For the text-containing cell, return its midpoint in (X, Y) coordinate format. 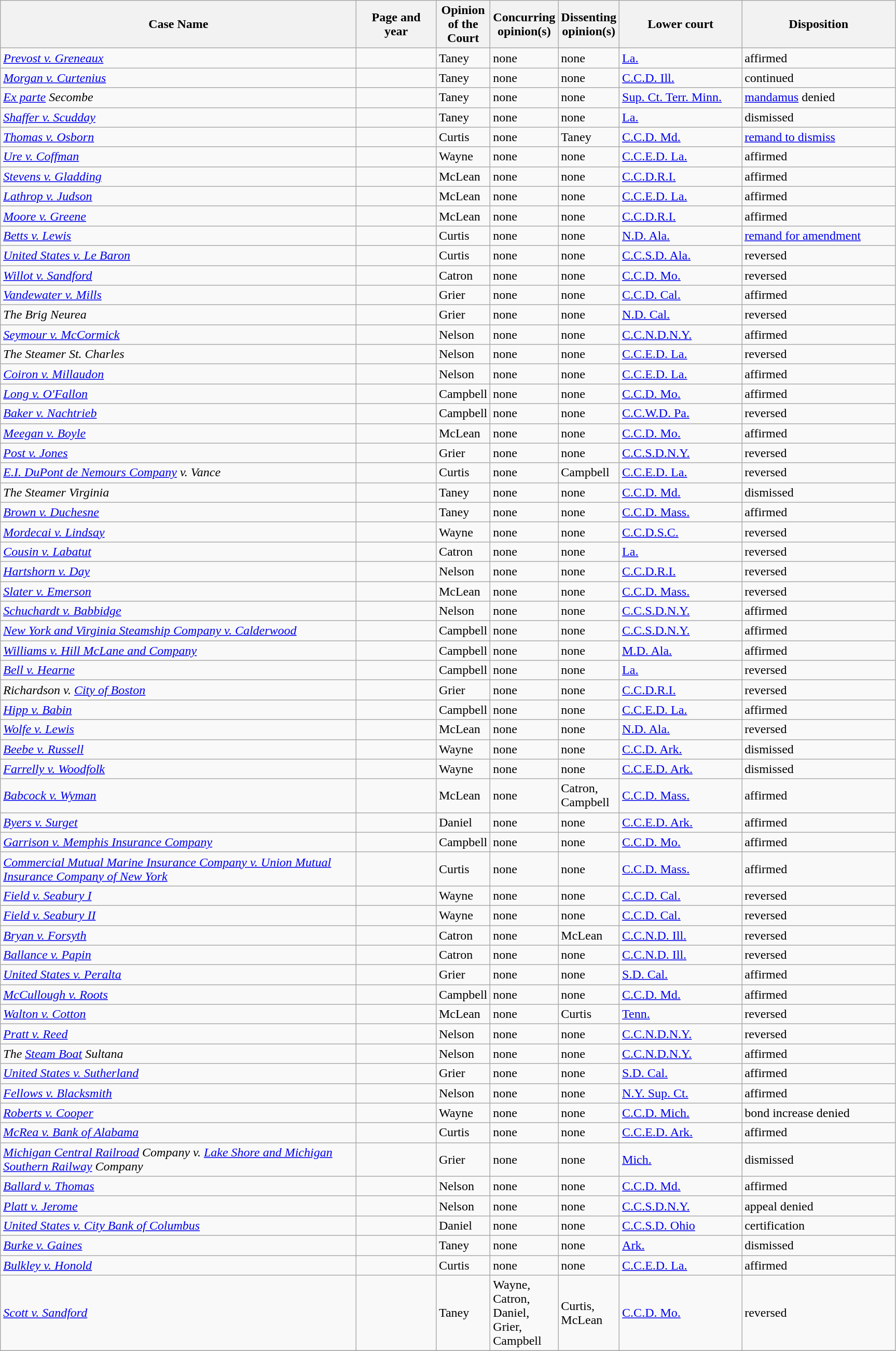
Field v. Seabury II (178, 915)
Field v. Seabury I (178, 895)
Case Name (178, 24)
C.C.D. Ark. (681, 749)
Vandewater v. Mills (178, 295)
Meegan v. Boyle (178, 433)
Byers v. Surget (178, 822)
The Steamer St. Charles (178, 354)
Wayne, Catron, Daniel, Grier, Campbell (524, 1313)
Scott v. Sandford (178, 1313)
C.C.S.D. Ala. (681, 255)
McRea v. Bank of Alabama (178, 1133)
Michigan Central Railroad Company v. Lake Shore and Michigan Southern Railway Company (178, 1159)
United States v. Sutherland (178, 1073)
Coiron v. Millaudon (178, 374)
remand to dismiss (819, 137)
Bell v. Hearne (178, 670)
Richardson v. City of Boston (178, 690)
The Brig Neurea (178, 315)
Burke v. Gaines (178, 1245)
Williams v. Hill McLane and Company (178, 651)
appeal denied (819, 1206)
C.C.S.D. Ohio (681, 1225)
Walton v. Cotton (178, 1014)
Schuchardt v. Babbidge (178, 611)
C.C.D. Mich. (681, 1113)
Mordecai v. Lindsay (178, 532)
Ark. (681, 1245)
Willot v. Sandford (178, 275)
E.I. DuPont de Nemours Company v. Vance (178, 473)
Cousin v. Labatut (178, 552)
Farrelly v. Woodfolk (178, 769)
Ex parte Secombe (178, 98)
Thomas v. Osborn (178, 137)
Baker v. Nachtrieb (178, 413)
Commercial Mutual Marine Insurance Company v. Union Mutual Insurance Company of New York (178, 868)
certification (819, 1225)
The Steam Boat Sultana (178, 1054)
Post v. Jones (178, 453)
Hartshorn v. Day (178, 571)
Seymour v. McCormick (178, 335)
United States v. Le Baron (178, 255)
Bryan v. Forsyth (178, 935)
C.C.W.D. Pa. (681, 413)
Tenn. (681, 1014)
Concurring opinion(s) (524, 24)
bond increase denied (819, 1113)
McCullough v. Roots (178, 995)
Platt v. Jerome (178, 1206)
continued (819, 78)
N.D. Cal. (681, 315)
New York and Virginia Steamship Company v. Calderwood (178, 631)
remand for amendment (819, 236)
Disposition (819, 24)
Beebe v. Russell (178, 749)
Hipp v. Babin (178, 710)
C.C.D. Ill. (681, 78)
Roberts v. Cooper (178, 1113)
Slater v. Emerson (178, 591)
Babcock v. Wyman (178, 796)
Wolfe v. Lewis (178, 729)
Dissenting opinion(s) (589, 24)
Long v. O'Fallon (178, 394)
Curtis, McLean (589, 1313)
Bulkley v. Honold (178, 1265)
Prevost v. Greneaux (178, 58)
M.D. Ala. (681, 651)
United States v. City Bank of Columbus (178, 1225)
C.C.D.S.C. (681, 532)
Moore v. Greene (178, 216)
Morgan v. Curtenius (178, 78)
Brown v. Duchesne (178, 512)
Page and year (396, 24)
Lathrop v. Judson (178, 196)
United States v. Peralta (178, 975)
Sup. Ct. Terr. Minn. (681, 98)
mandamus denied (819, 98)
Ballard v. Thomas (178, 1186)
Stevens v. Gladding (178, 176)
Opinion of the Court (463, 24)
Catron, Campbell (589, 796)
Lower court (681, 24)
Ure v. Coffman (178, 157)
The Steamer Virginia (178, 492)
Pratt v. Reed (178, 1034)
N.Y. Sup. Ct. (681, 1093)
Mich. (681, 1159)
Fellows v. Blacksmith (178, 1093)
Shaffer v. Scudday (178, 117)
Betts v. Lewis (178, 236)
Ballance v. Papin (178, 955)
Garrison v. Memphis Insurance Company (178, 842)
